From the cell containing the given text, extract its center point as (x, y) coordinate. 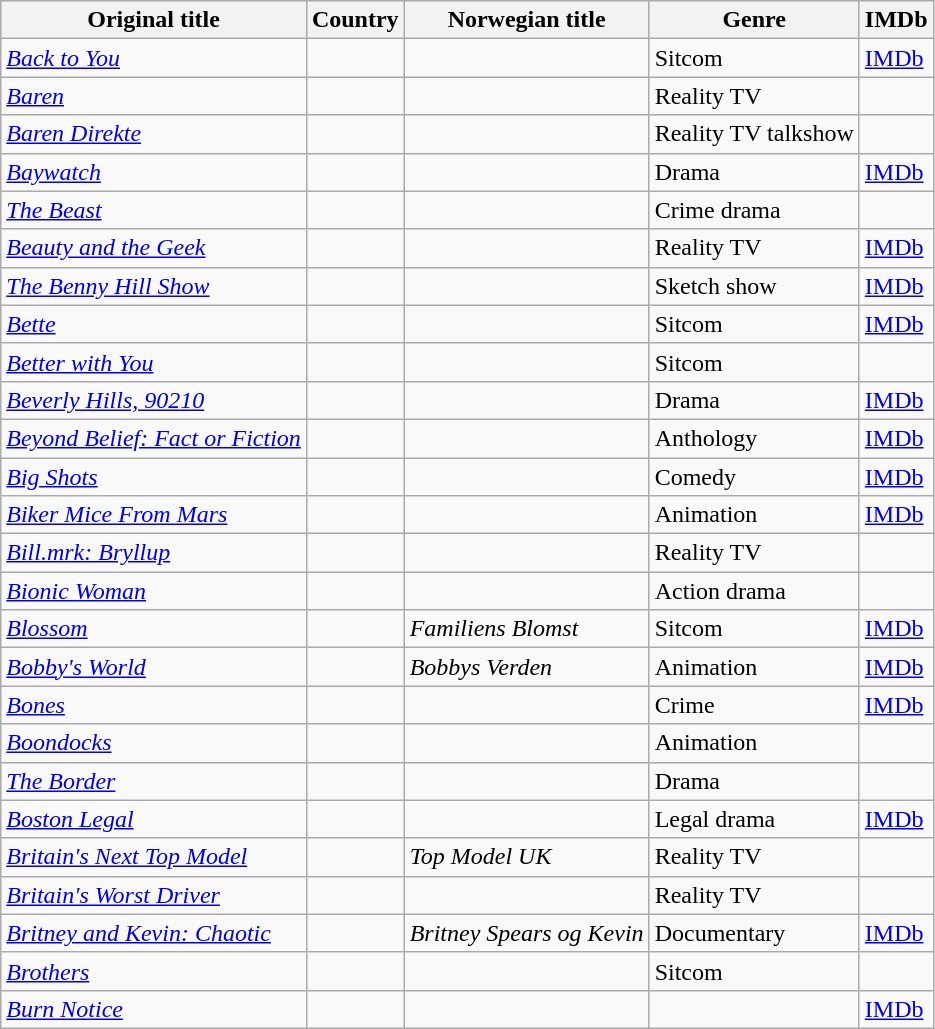
Beverly Hills, 90210 (154, 400)
Norwegian title (526, 20)
Beyond Belief: Fact or Fiction (154, 438)
Back to You (154, 58)
Country (355, 20)
Bette (154, 324)
Crime (754, 705)
Big Shots (154, 477)
Bill.mrk: Bryllup (154, 553)
Bionic Woman (154, 591)
The Border (154, 781)
Britain's Worst Driver (154, 895)
Blossom (154, 629)
Beauty and the Geek (154, 248)
Comedy (754, 477)
Bobby's World (154, 667)
Sketch show (754, 286)
Better with You (154, 362)
Familiens Blomst (526, 629)
Brothers (154, 971)
Baywatch (154, 172)
Baren Direkte (154, 134)
Original title (154, 20)
Biker Mice From Mars (154, 515)
Genre (754, 20)
Top Model UK (526, 857)
The Benny Hill Show (154, 286)
Action drama (754, 591)
Britain's Next Top Model (154, 857)
Baren (154, 96)
Britney Spears og Kevin (526, 933)
Reality TV talkshow (754, 134)
Bones (154, 705)
Anthology (754, 438)
The Beast (154, 210)
Bobbys Verden (526, 667)
Crime drama (754, 210)
Burn Notice (154, 1009)
Britney and Kevin: Chaotic (154, 933)
Boston Legal (154, 819)
Documentary (754, 933)
Boondocks (154, 743)
Legal drama (754, 819)
